Provide the (x, y) coordinate of the cell's center where the given text is located.  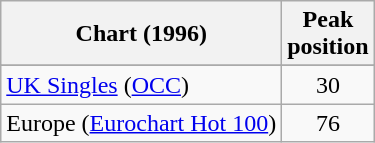
Chart (1996) (142, 34)
30 (328, 85)
UK Singles (OCC) (142, 85)
Peakposition (328, 34)
76 (328, 123)
Europe (Eurochart Hot 100) (142, 123)
